Return (X, Y) of the center of cell containing provided text 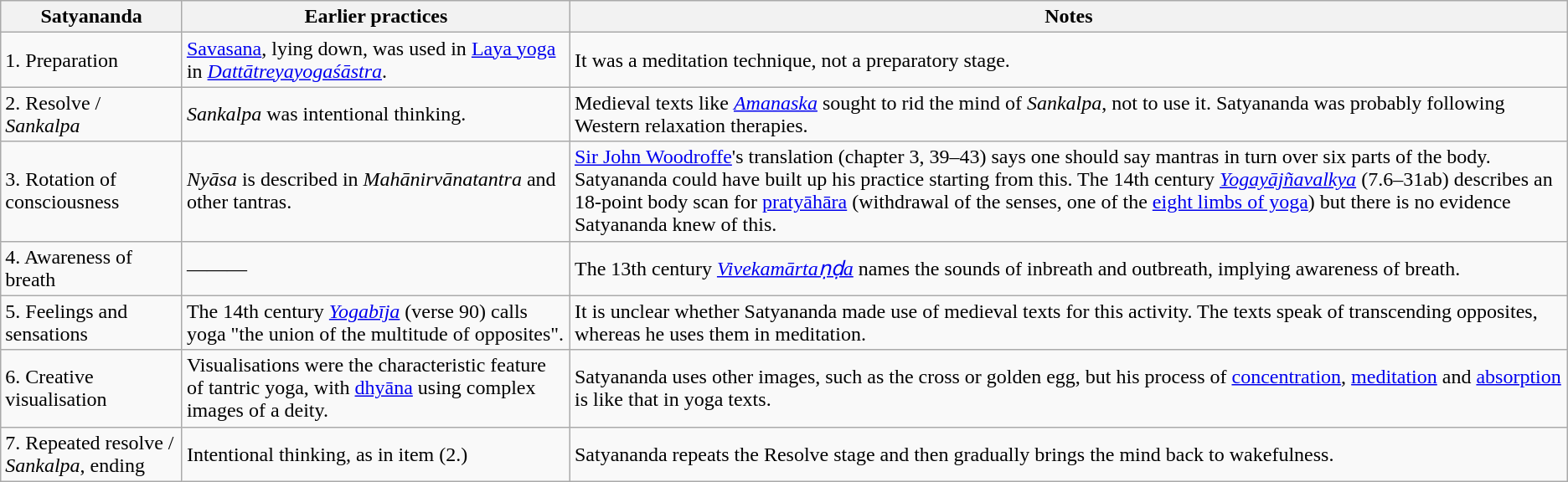
7. Repeated resolve / Sankalpa, ending (92, 454)
Savasana, lying down, was used in Laya yoga in Dattātreyayogaśāstra. (375, 60)
Notes (1069, 17)
2. Resolve / Sankalpa (92, 114)
6. Creative visualisation (92, 388)
The 13th century Vivekamārtaṇḍa names the sounds of inbreath and outbreath, implying awareness of breath. (1069, 268)
Satyananda (92, 17)
Nyāsa is described in Mahānirvānatantra and other tantras. (375, 191)
Visualisations were the characteristic feature of tantric yoga, with dhyāna using complex images of a deity. (375, 388)
It was a meditation technique, not a preparatory stage. (1069, 60)
Earlier practices (375, 17)
——— (375, 268)
Satyananda repeats the Resolve stage and then gradually brings the mind back to wakefulness. (1069, 454)
5. Feelings and sensations (92, 323)
Intentional thinking, as in item (2.) (375, 454)
4. Awareness of breath (92, 268)
Medieval texts like Amanaska sought to rid the mind of Sankalpa, not to use it. Satyananda was probably following Western relaxation therapies. (1069, 114)
3. Rotation of consciousness (92, 191)
The 14th century Yogabīja (verse 90) calls yoga "the union of the multitude of opposites". (375, 323)
1. Preparation (92, 60)
Sankalpa was intentional thinking. (375, 114)
